Output the [x, y] coordinate of the center of the cell containing the given text.  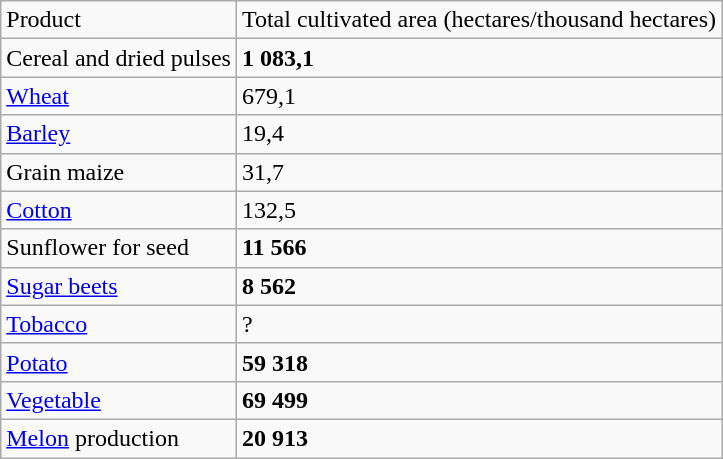
Product [119, 20]
59 318 [478, 362]
Cereal and dried pulses [119, 58]
8 562 [478, 286]
Melon production [119, 438]
69 499 [478, 400]
679,1 [478, 96]
132,5 [478, 210]
Sugar beets [119, 286]
Total cultivated area (hectares/thousand hectares) [478, 20]
19,4 [478, 134]
Grain maize [119, 172]
Potato [119, 362]
Cotton [119, 210]
20 913 [478, 438]
Wheat [119, 96]
? [478, 324]
Tobacco [119, 324]
31,7 [478, 172]
Vegetable [119, 400]
Sunflower for seed [119, 248]
1 083,1 [478, 58]
Barley [119, 134]
11 566 [478, 248]
